Determine the [X, Y] coordinate at the center of the cell enclosing the given text.  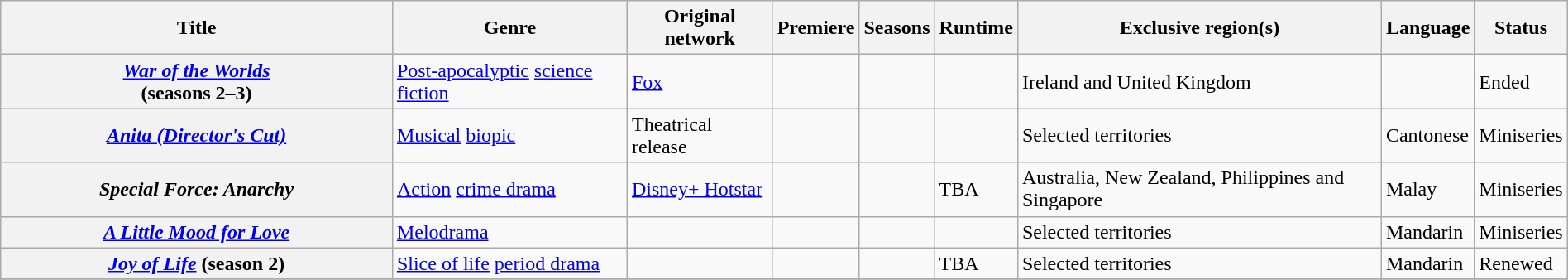
Melodrama [509, 232]
Anita (Director's Cut) [197, 136]
Cantonese [1427, 136]
Fox [700, 81]
Title [197, 28]
Australia, New Zealand, Philippines and Singapore [1199, 189]
Language [1427, 28]
Musical biopic [509, 136]
Action crime drama [509, 189]
Post-apocalyptic science fiction [509, 81]
Genre [509, 28]
Exclusive region(s) [1199, 28]
Renewed [1521, 263]
War of the Worlds(seasons 2–3) [197, 81]
Disney+ Hotstar [700, 189]
Seasons [896, 28]
Special Force: Anarchy [197, 189]
Malay [1427, 189]
Premiere [815, 28]
Ireland and United Kingdom [1199, 81]
Joy of Life (season 2) [197, 263]
Theatrical release [700, 136]
Runtime [976, 28]
Status [1521, 28]
Slice of life period drama [509, 263]
Ended [1521, 81]
A Little Mood for Love [197, 232]
Original network [700, 28]
